Pinpoint the cell where the given text exists, returning its [X, Y] midpoint coordinate. 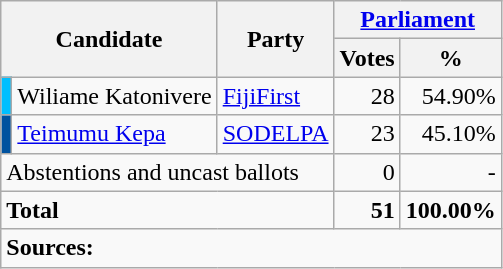
SODELPA [276, 134]
23 [367, 134]
51 [367, 210]
0 [367, 172]
Votes [367, 58]
Candidate [109, 39]
Sources: [252, 248]
FijiFirst [276, 96]
Abstentions and uncast ballots [168, 172]
45.10% [450, 134]
Party [276, 39]
Parliament [418, 20]
Wiliame Katonivere [114, 96]
28 [367, 96]
Teimumu Kepa [114, 134]
100.00% [450, 210]
Total [168, 210]
- [450, 172]
% [450, 58]
54.90% [450, 96]
